Search for the cell housing the specified text and yield its [x, y] center coordinate. 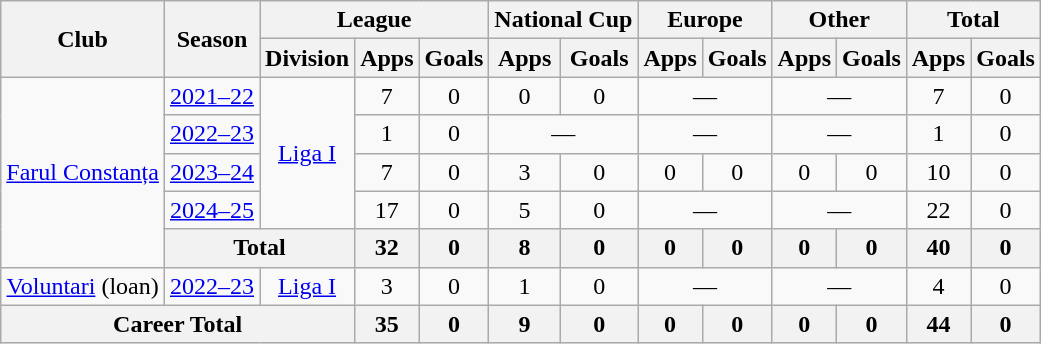
League [374, 20]
9 [525, 324]
2021–22 [212, 96]
Other [839, 20]
10 [938, 172]
22 [938, 210]
Season [212, 39]
17 [387, 210]
8 [525, 248]
Europe [705, 20]
2023–24 [212, 172]
Voluntari (loan) [83, 286]
Career Total [178, 324]
5 [525, 210]
32 [387, 248]
Club [83, 39]
4 [938, 286]
40 [938, 248]
Farul Constanța [83, 172]
Division [308, 58]
35 [387, 324]
National Cup [564, 20]
44 [938, 324]
2024–25 [212, 210]
